Capture the cell that displays the provided text and extract its [X, Y] central coordinate. 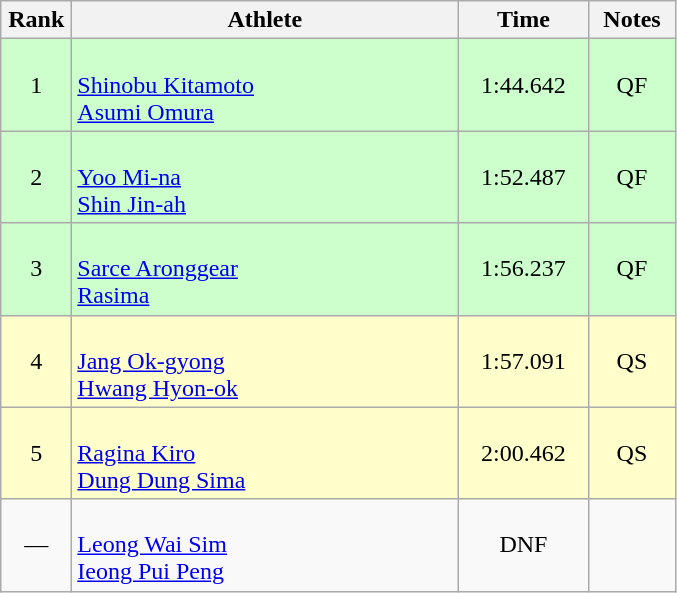
Time [524, 20]
1:52.487 [524, 177]
4 [36, 361]
1:44.642 [524, 85]
Leong Wai SimIeong Pui Peng [265, 545]
Ragina KiroDung Dung Sima [265, 453]
Yoo Mi-naShin Jin-ah [265, 177]
Athlete [265, 20]
5 [36, 453]
Notes [632, 20]
Sarce AronggearRasima [265, 269]
2 [36, 177]
— [36, 545]
Jang Ok-gyongHwang Hyon-ok [265, 361]
Shinobu KitamotoAsumi Omura [265, 85]
1 [36, 85]
DNF [524, 545]
2:00.462 [524, 453]
Rank [36, 20]
1:56.237 [524, 269]
1:57.091 [524, 361]
3 [36, 269]
